Return the [X, Y] coordinate for the center point of the cell that contains the specified text.  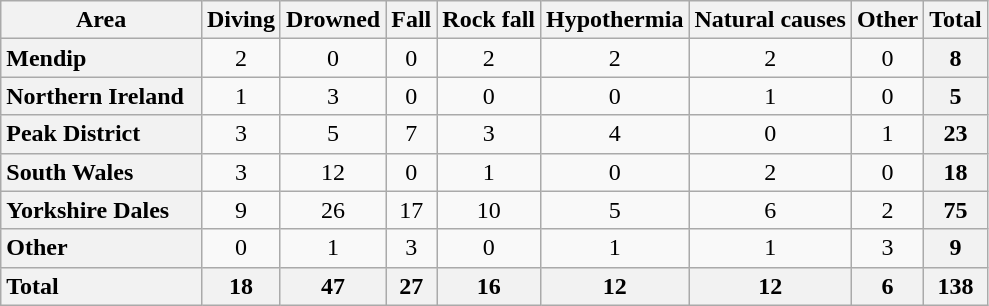
17 [412, 210]
Rock fall [489, 20]
Natural causes [770, 20]
Hypothermia [615, 20]
Drowned [332, 20]
7 [412, 134]
16 [489, 286]
South Wales [102, 172]
Northern Ireland [102, 96]
Mendip [102, 58]
Yorkshire Dales [102, 210]
Fall [412, 20]
75 [956, 210]
26 [332, 210]
Diving [240, 20]
4 [615, 134]
23 [956, 134]
47 [332, 286]
10 [489, 210]
Area [102, 20]
Peak District [102, 134]
138 [956, 286]
8 [956, 58]
27 [412, 286]
